Return the (x, y) coordinate for the center point of the cell that contains the specified text.  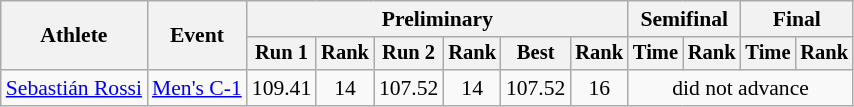
Sebastián Rossi (74, 88)
Athlete (74, 36)
Preliminary (438, 19)
Run 1 (282, 54)
Men's C-1 (197, 88)
Final (797, 19)
Event (197, 36)
Run 2 (408, 54)
Semifinal (684, 19)
Best (536, 54)
16 (599, 88)
did not advance (740, 88)
109.41 (282, 88)
